Identify which cell holds the provided text, then report its (x, y) central coordinate. 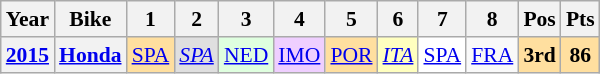
Bike (90, 19)
ITA (398, 55)
3 (246, 19)
Honda (90, 55)
6 (398, 19)
Year (28, 19)
POR (351, 55)
8 (492, 19)
NED (246, 55)
FRA (492, 55)
3rd (540, 55)
5 (351, 19)
7 (442, 19)
Pos (540, 19)
86 (580, 55)
Pts (580, 19)
2015 (28, 55)
IMO (299, 55)
4 (299, 19)
1 (151, 19)
2 (196, 19)
